Locate the cell with the specified text and output its (X, Y) center coordinate. 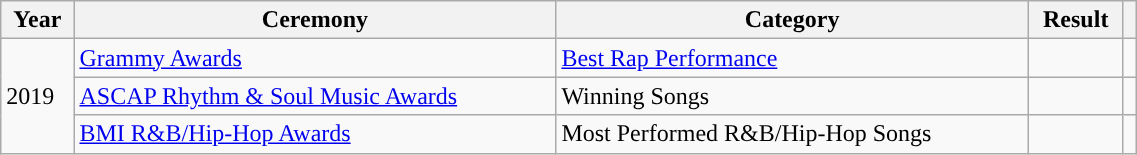
Category (792, 20)
Result (1076, 20)
Grammy Awards (315, 58)
BMI R&B/Hip-Hop Awards (315, 134)
2019 (38, 96)
ASCAP Rhythm & Soul Music Awards (315, 96)
Ceremony (315, 20)
Winning Songs (792, 96)
Most Performed R&B/Hip-Hop Songs (792, 134)
Year (38, 20)
Best Rap Performance (792, 58)
